Provide the (x, y) coordinate of the cell's center where the given text is located.  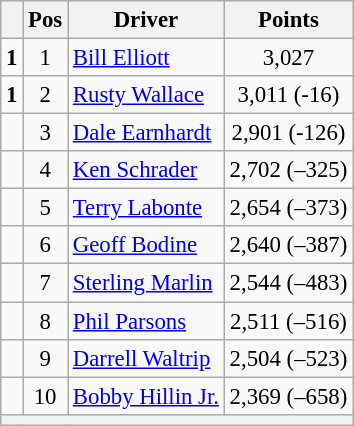
Rusty Wallace (146, 95)
Phil Parsons (146, 321)
Geoff Bodine (146, 245)
8 (46, 321)
3,027 (288, 58)
10 (46, 396)
3 (46, 133)
6 (46, 245)
Bobby Hillin Jr. (146, 396)
7 (46, 283)
Bill Elliott (146, 58)
2,901 (-126) (288, 133)
Ken Schrader (146, 170)
4 (46, 170)
2,369 (–658) (288, 396)
Sterling Marlin (146, 283)
9 (46, 358)
5 (46, 208)
2,654 (–373) (288, 208)
2,511 (–516) (288, 321)
Darrell Waltrip (146, 358)
2,544 (–483) (288, 283)
Driver (146, 20)
2,504 (–523) (288, 358)
3,011 (-16) (288, 95)
Terry Labonte (146, 208)
Dale Earnhardt (146, 133)
Points (288, 20)
2,702 (–325) (288, 170)
2,640 (–387) (288, 245)
2 (46, 95)
Pos (46, 20)
